Return [x, y] of the center of cell containing provided text 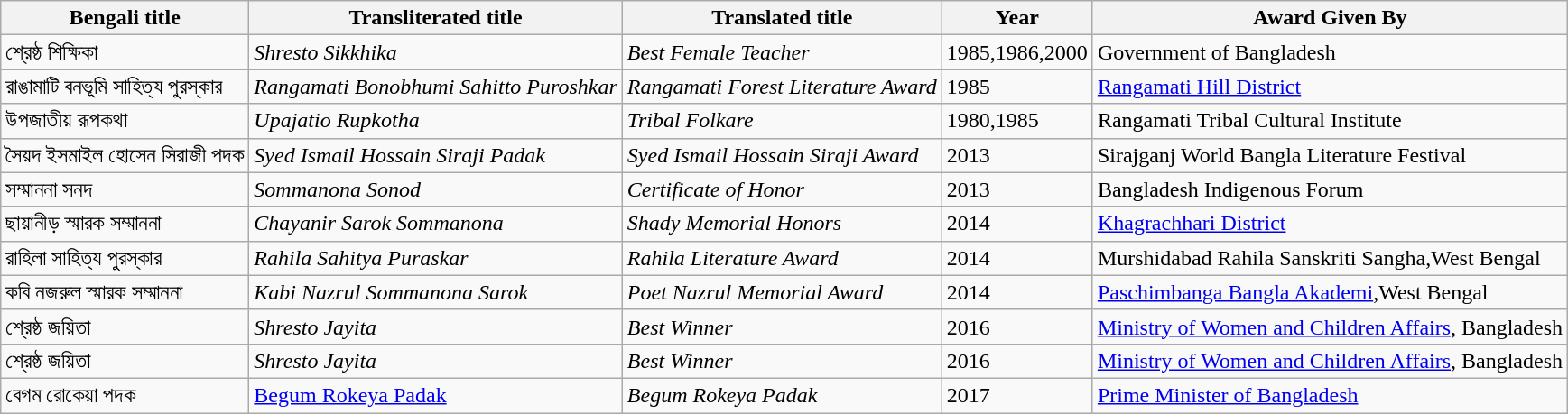
Shady Memorial Honors [782, 224]
সম্মাননা সনদ [125, 189]
Government of Bangladesh [1330, 52]
Rahila Sahitya Puraskar [436, 258]
Sirajganj World Bangla Literature Festival [1330, 155]
Certificate of Honor [782, 189]
Translated title [782, 18]
1980,1985 [1016, 121]
1985,1986,2000 [1016, 52]
Prime Minister of Bangladesh [1330, 395]
উপজাতীয় রূপকথা [125, 121]
রাহিলা সাহিত্য পুরস্কার [125, 258]
Year [1016, 18]
Rahila Literature Award [782, 258]
Poet Nazrul Memorial Award [782, 292]
কবি নজরুল স্মারক সম্মাননা [125, 292]
Rangamati Hill District [1330, 87]
শ্রেষ্ঠ শিক্ষিকা [125, 52]
Rangamati Tribal Cultural Institute [1330, 121]
সৈয়দ ইসমাইল হোসেন সিরাজী পদক [125, 155]
Syed Ismail Hossain Siraji Padak [436, 155]
Sommanona Sonod [436, 189]
Upajatio Rupkotha [436, 121]
Transliterated title [436, 18]
Bengali title [125, 18]
বেগম রোকেয়া পদক [125, 395]
2017 [1016, 395]
Rangamati Bonobhumi Sahitto Puroshkar [436, 87]
ছায়ানীড় স্মারক সম্মাননা [125, 224]
Best Female Teacher [782, 52]
রাঙামাটি বনভূমি সাহিত্য পুরস্কার [125, 87]
Kabi Nazrul Sommanona Sarok [436, 292]
Award Given By [1330, 18]
Bangladesh Indigenous Forum [1330, 189]
Shresto Sikkhika [436, 52]
Rangamati Forest Literature Award [782, 87]
Murshidabad Rahila Sanskriti Sangha,West Bengal [1330, 258]
Khagrachhari District [1330, 224]
1985 [1016, 87]
Syed Ismail Hossain Siraji Award [782, 155]
Chayanir Sarok Sommanona [436, 224]
Paschimbanga Bangla Akademi,West Bengal [1330, 292]
Tribal Folkare [782, 121]
